From the cell containing the given text, extract its center point as [X, Y] coordinate. 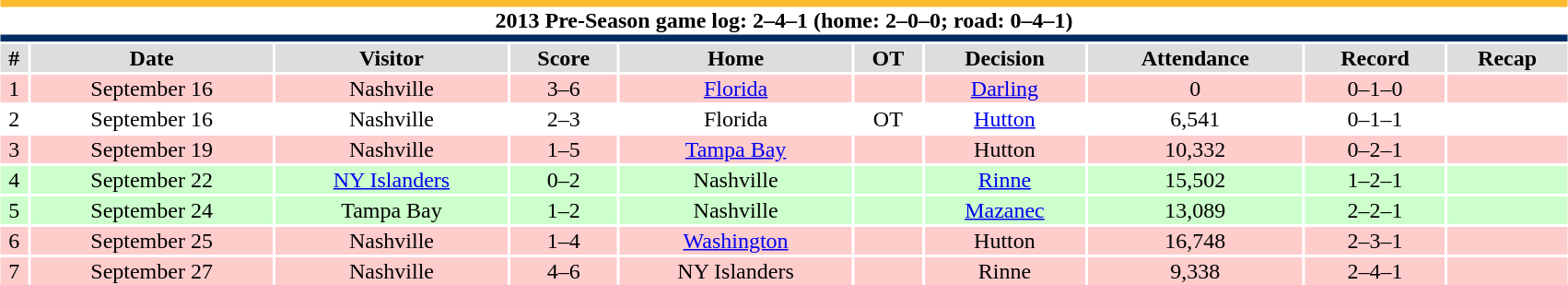
7 [15, 271]
Visitor [391, 58]
2–3–1 [1375, 241]
Washington [735, 241]
2–3 [564, 119]
1–4 [564, 241]
2013 Pre-Season game log: 2–4–1 (home: 2–0–0; road: 0–4–1) [784, 20]
Date [151, 58]
16,748 [1196, 241]
2 [15, 119]
3–6 [564, 89]
0 [1196, 89]
10,332 [1196, 149]
0–1–1 [1375, 119]
Recap [1507, 58]
1–5 [564, 149]
5 [15, 210]
Attendance [1196, 58]
September 24 [151, 210]
September 22 [151, 180]
Mazanec [1004, 210]
6,541 [1196, 119]
13,089 [1196, 210]
0–1–0 [1375, 89]
1–2 [564, 210]
0–2–1 [1375, 149]
1–2–1 [1375, 180]
4 [15, 180]
Darling [1004, 89]
September 27 [151, 271]
September 19 [151, 149]
1 [15, 89]
9,338 [1196, 271]
4–6 [564, 271]
6 [15, 241]
Record [1375, 58]
0–2 [564, 180]
Score [564, 58]
September 25 [151, 241]
Decision [1004, 58]
3 [15, 149]
2–2–1 [1375, 210]
2–4–1 [1375, 271]
# [15, 58]
15,502 [1196, 180]
Home [735, 58]
